Identify which cell holds the provided text, then report its (x, y) central coordinate. 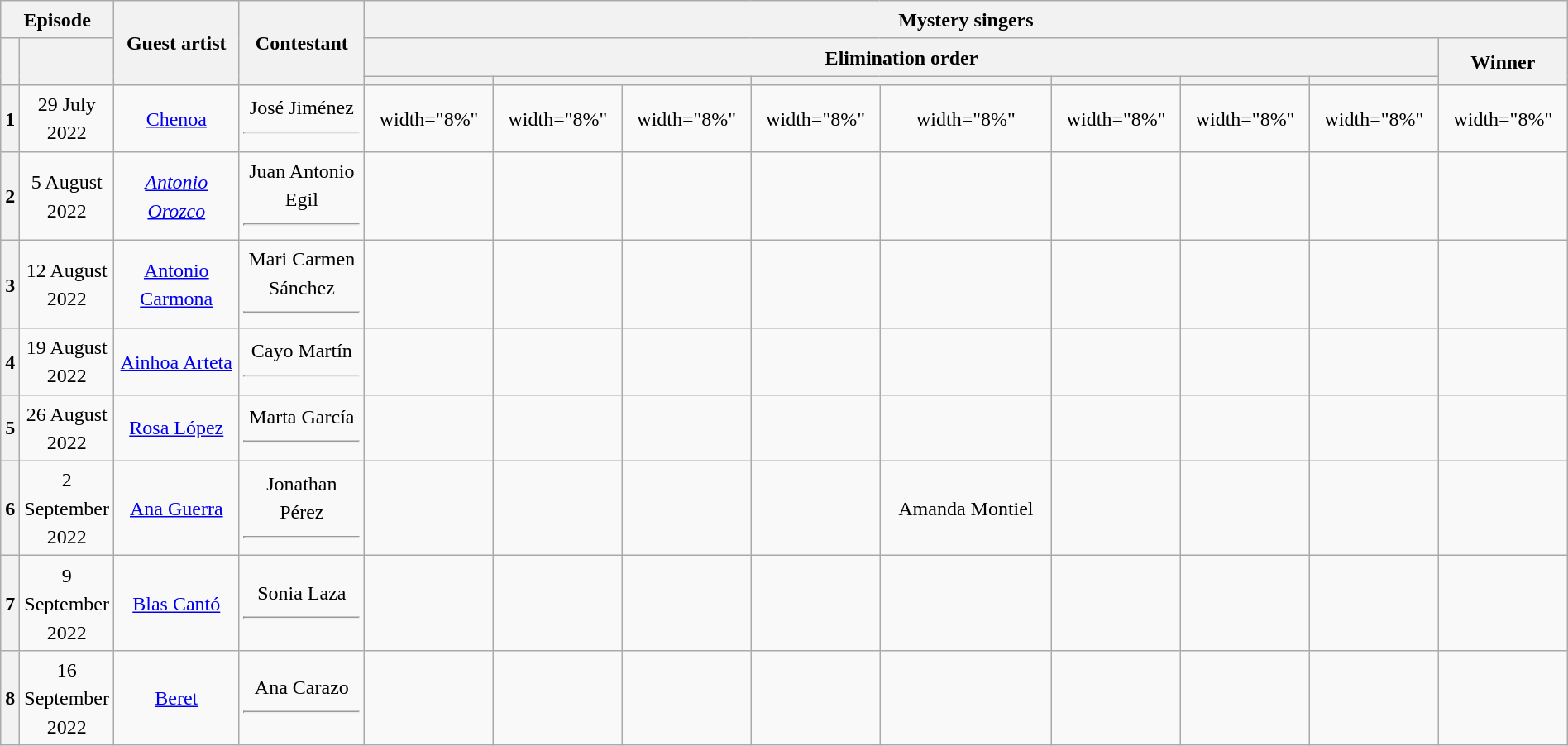
3 (10, 285)
Antonio Orozco (177, 195)
2 September 2022 (67, 508)
16 September 2022 (67, 698)
Guest artist (177, 43)
Mari Carmen Sánchez (302, 285)
Rosa López (177, 428)
5 (10, 428)
5 August 2022 (67, 195)
Jonathan Pérez (302, 508)
Antonio Carmona (177, 285)
6 (10, 508)
Chenoa (177, 118)
1 (10, 118)
Elimination order (901, 57)
Cayo Martín (302, 361)
Blas Cantó (177, 604)
7 (10, 604)
Ana Guerra (177, 508)
2 (10, 195)
Episode (58, 20)
Amanda Montiel (966, 508)
19 August 2022 (67, 361)
12 August 2022 (67, 285)
26 August 2022 (67, 428)
José Jiménez (302, 118)
9 September 2022 (67, 604)
Ainhoa Arteta (177, 361)
Sonia Laza (302, 604)
29 July 2022 (67, 118)
8 (10, 698)
4 (10, 361)
Winner (1503, 61)
Ana Carazo (302, 698)
Contestant (302, 43)
Juan Antonio Egil (302, 195)
Beret (177, 698)
Marta García (302, 428)
Mystery singers (966, 20)
